Return (x, y) of the center of cell containing provided text 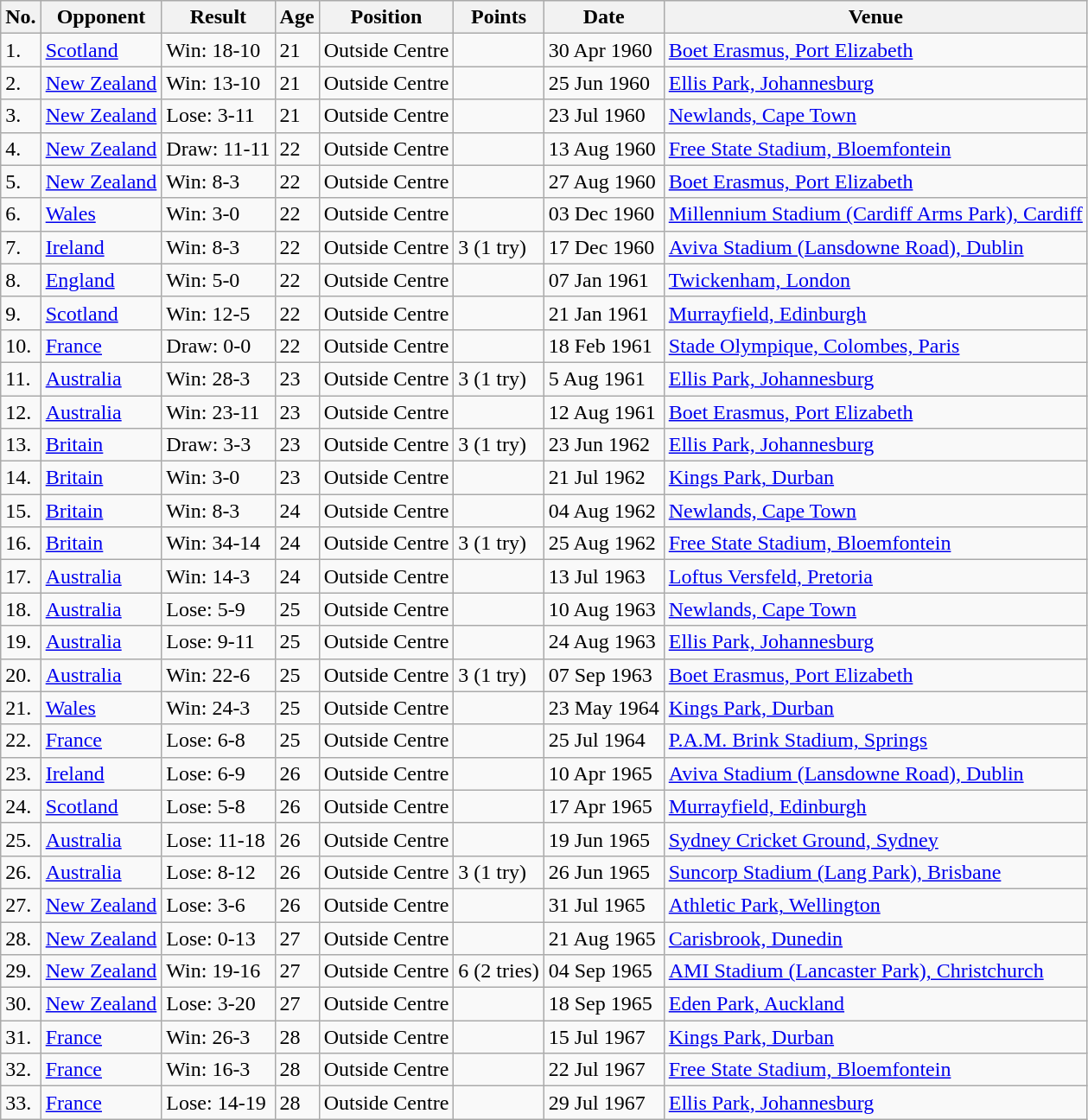
10 Aug 1963 (603, 609)
Draw: 3-3 (218, 445)
3. (21, 116)
Result (218, 17)
17 Apr 1965 (603, 806)
27. (21, 905)
Eden Park, Auckland (875, 1004)
13 Jul 1963 (603, 576)
Lose: 5-8 (218, 806)
29. (21, 971)
11. (21, 379)
No. (21, 17)
28. (21, 938)
24 Aug 1963 (603, 642)
23 May 1964 (603, 708)
33. (21, 1103)
Win: 26-3 (218, 1037)
Lose: 8-12 (218, 872)
Win: 34-14 (218, 544)
Win: 28-3 (218, 379)
25. (21, 839)
Suncorp Stadium (Lang Park), Brisbane (875, 872)
07 Jan 1961 (603, 280)
18. (21, 609)
9. (21, 313)
10 Apr 1965 (603, 773)
Draw: 0-0 (218, 346)
23 Jul 1960 (603, 116)
21 Aug 1965 (603, 938)
18 Sep 1965 (603, 1004)
26. (21, 872)
07 Sep 1963 (603, 675)
7. (21, 247)
21. (21, 708)
31. (21, 1037)
Millennium Stadium (Cardiff Arms Park), Cardiff (875, 214)
6 (2 tries) (499, 971)
Lose: 11-18 (218, 839)
Draw: 11-11 (218, 149)
12. (21, 412)
20. (21, 675)
Carisbrook, Dunedin (875, 938)
Lose: 9-11 (218, 642)
16. (21, 544)
30 Apr 1960 (603, 50)
Win: 18-10 (218, 50)
6. (21, 214)
Date (603, 17)
Lose: 6-9 (218, 773)
Age (297, 17)
23. (21, 773)
26 Jun 1965 (603, 872)
32. (21, 1070)
04 Aug 1962 (603, 511)
Position (386, 17)
30. (21, 1004)
25 Aug 1962 (603, 544)
8. (21, 280)
03 Dec 1960 (603, 214)
Opponent (101, 17)
15 Jul 1967 (603, 1037)
AMI Stadium (Lancaster Park), Christchurch (875, 971)
25 Jul 1964 (603, 741)
Win: 16-3 (218, 1070)
Lose: 5-9 (218, 609)
Twickenham, London (875, 280)
5. (21, 181)
Venue (875, 17)
Win: 13-10 (218, 83)
4. (21, 149)
5 Aug 1961 (603, 379)
Win: 23-11 (218, 412)
2. (21, 83)
Win: 19-16 (218, 971)
10. (21, 346)
19 Jun 1965 (603, 839)
Loftus Versfeld, Pretoria (875, 576)
Sydney Cricket Ground, Sydney (875, 839)
Lose: 6-8 (218, 741)
13. (21, 445)
21 Jan 1961 (603, 313)
Lose: 0-13 (218, 938)
21 Jul 1962 (603, 478)
Win: 24-3 (218, 708)
13 Aug 1960 (603, 149)
England (101, 280)
Win: 12-5 (218, 313)
04 Sep 1965 (603, 971)
Lose: 3-20 (218, 1004)
Stade Olympique, Colombes, Paris (875, 346)
Win: 5-0 (218, 280)
22 Jul 1967 (603, 1070)
Athletic Park, Wellington (875, 905)
27 Aug 1960 (603, 181)
Points (499, 17)
Lose: 3-6 (218, 905)
15. (21, 511)
14. (21, 478)
12 Aug 1961 (603, 412)
Win: 22-6 (218, 675)
19. (21, 642)
18 Feb 1961 (603, 346)
24. (21, 806)
P.A.M. Brink Stadium, Springs (875, 741)
31 Jul 1965 (603, 905)
17 Dec 1960 (603, 247)
1. (21, 50)
Lose: 14-19 (218, 1103)
22. (21, 741)
17. (21, 576)
25 Jun 1960 (603, 83)
Win: 14-3 (218, 576)
23 Jun 1962 (603, 445)
29 Jul 1967 (603, 1103)
Lose: 3-11 (218, 116)
